From the cell containing the given text, extract its center point as (X, Y) coordinate. 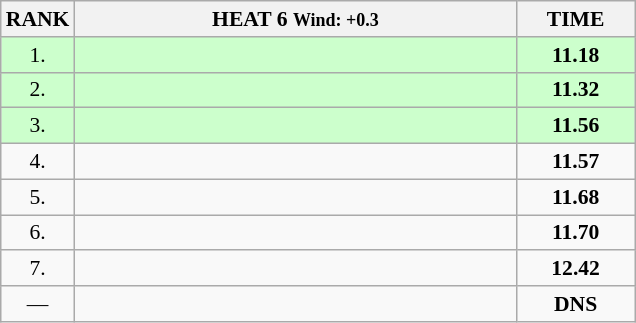
12.42 (576, 269)
TIME (576, 19)
2. (38, 90)
1. (38, 55)
— (38, 304)
3. (38, 126)
11.18 (576, 55)
11.32 (576, 90)
HEAT 6 Wind: +0.3 (295, 19)
RANK (38, 19)
7. (38, 269)
11.68 (576, 197)
11.56 (576, 126)
6. (38, 233)
11.57 (576, 162)
4. (38, 162)
5. (38, 197)
DNS (576, 304)
11.70 (576, 233)
